For the text-containing cell, return its midpoint in [x, y] coordinate format. 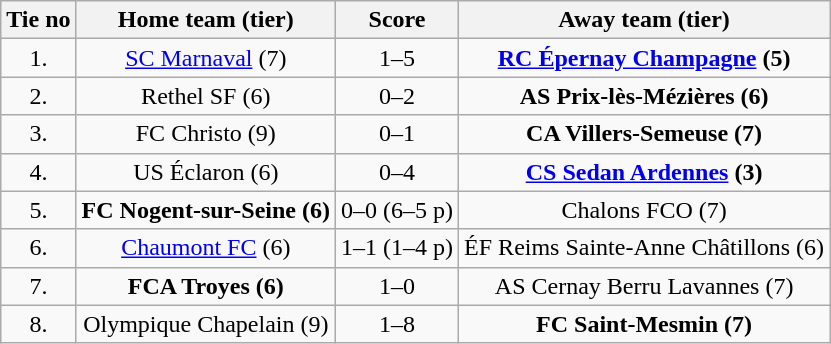
Olympique Chapelain (9) [206, 324]
0–2 [398, 96]
4. [38, 172]
CA Villers-Semeuse (7) [644, 134]
FC Christo (9) [206, 134]
Score [398, 20]
0–0 (6–5 p) [398, 210]
AS Prix-lès-Mézières (6) [644, 96]
US Éclaron (6) [206, 172]
RC Épernay Champagne (5) [644, 58]
Chalons FCO (7) [644, 210]
Tie no [38, 20]
0–1 [398, 134]
1. [38, 58]
6. [38, 248]
5. [38, 210]
AS Cernay Berru Lavannes (7) [644, 286]
2. [38, 96]
1–0 [398, 286]
1–8 [398, 324]
CS Sedan Ardennes (3) [644, 172]
7. [38, 286]
1–5 [398, 58]
Chaumont FC (6) [206, 248]
0–4 [398, 172]
FC Saint-Mesmin (7) [644, 324]
Home team (tier) [206, 20]
3. [38, 134]
SC Marnaval (7) [206, 58]
ÉF Reims Sainte-Anne Châtillons (6) [644, 248]
FC Nogent-sur-Seine (6) [206, 210]
Rethel SF (6) [206, 96]
Away team (tier) [644, 20]
FCA Troyes (6) [206, 286]
1–1 (1–4 p) [398, 248]
8. [38, 324]
